Determine the [X, Y] coordinate at the center of the cell enclosing the given text.  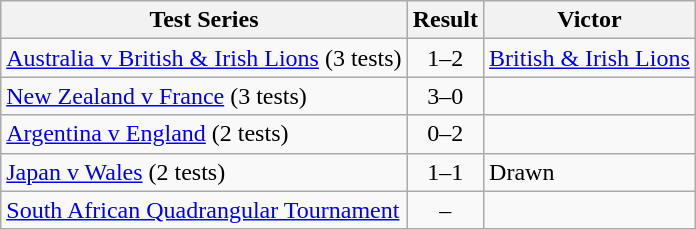
1–1 [445, 172]
Result [445, 20]
Test Series [204, 20]
1–2 [445, 58]
Australia v British & Irish Lions (3 tests) [204, 58]
3–0 [445, 96]
Victor [590, 20]
Drawn [590, 172]
British & Irish Lions [590, 58]
South African Quadrangular Tournament [204, 210]
– [445, 210]
0–2 [445, 134]
New Zealand v France (3 tests) [204, 96]
Argentina v England (2 tests) [204, 134]
Japan v Wales (2 tests) [204, 172]
